Determine the (x, y) coordinate at the center of the cell enclosing the given text.  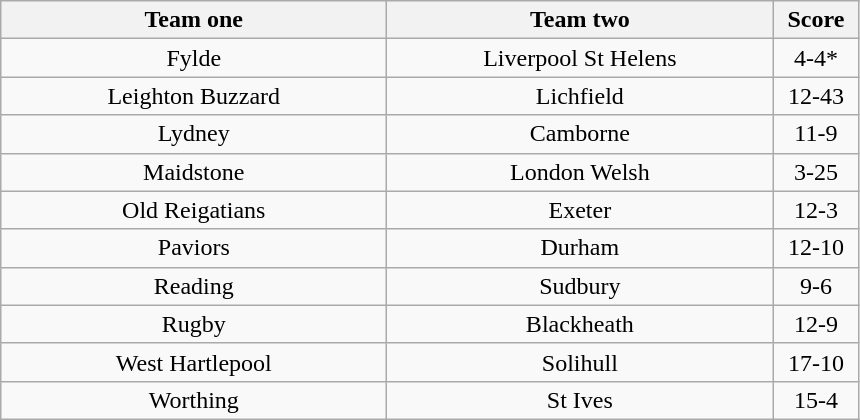
Camborne (580, 134)
Reading (194, 286)
12-10 (816, 248)
Old Reigatians (194, 210)
12-43 (816, 96)
Leighton Buzzard (194, 96)
Rugby (194, 324)
Lichfield (580, 96)
Solihull (580, 362)
London Welsh (580, 172)
Worthing (194, 400)
St Ives (580, 400)
15-4 (816, 400)
11-9 (816, 134)
Fylde (194, 58)
9-6 (816, 286)
Team two (580, 20)
12-9 (816, 324)
17-10 (816, 362)
Blackheath (580, 324)
Sudbury (580, 286)
Lydney (194, 134)
12-3 (816, 210)
4-4* (816, 58)
Team one (194, 20)
Exeter (580, 210)
Paviors (194, 248)
Maidstone (194, 172)
West Hartlepool (194, 362)
Liverpool St Helens (580, 58)
Score (816, 20)
Durham (580, 248)
3-25 (816, 172)
